Scan for the cell matching the given text and deliver its (X, Y) coordinate at center. 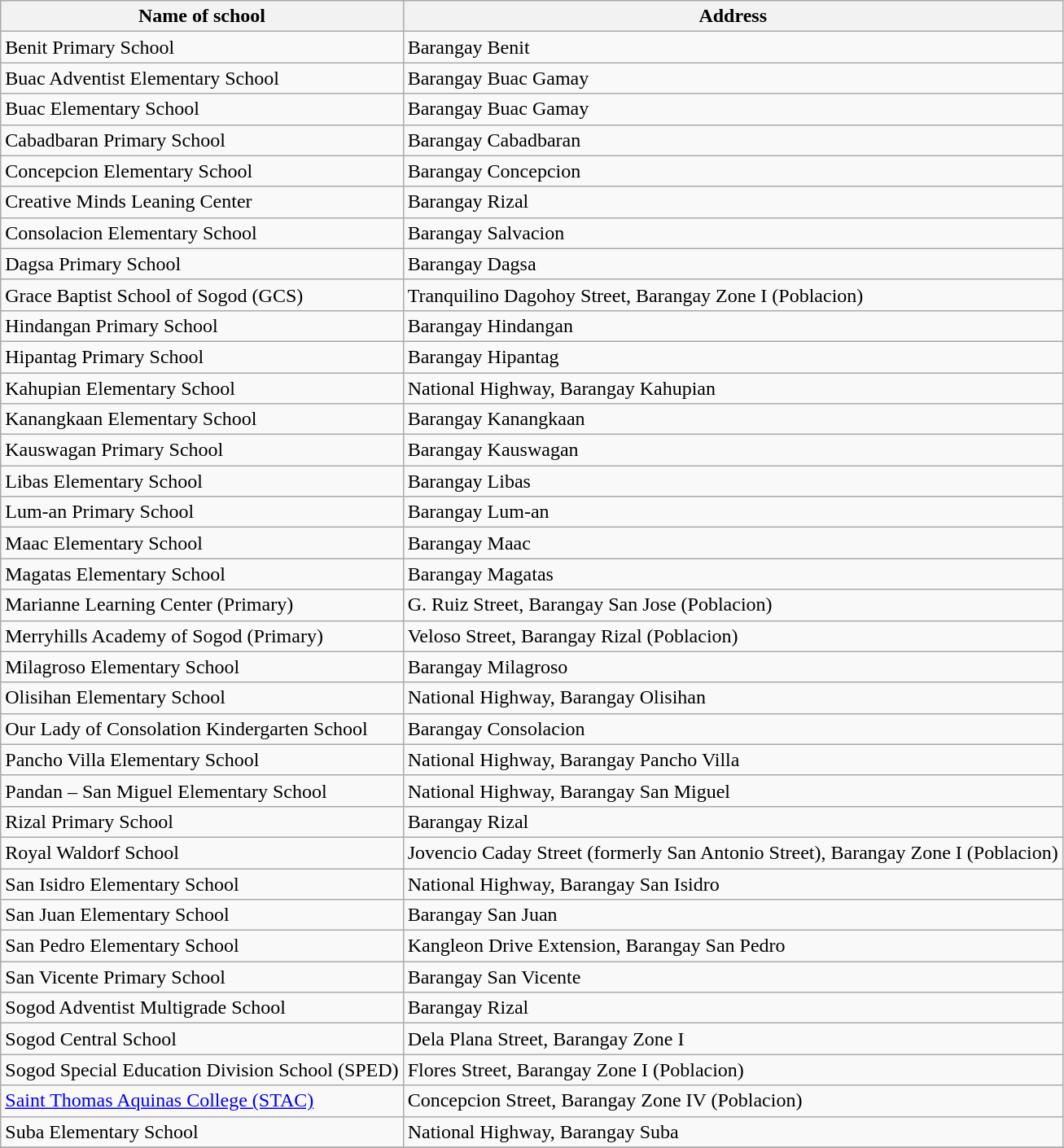
Cabadbaran Primary School (202, 140)
Royal Waldorf School (202, 852)
Our Lady of Consolation Kindergarten School (202, 729)
San Pedro Elementary School (202, 946)
Name of school (202, 16)
San Vicente Primary School (202, 977)
Maac Elementary School (202, 543)
Barangay San Vicente (733, 977)
Kanangkaan Elementary School (202, 419)
Barangay Maac (733, 543)
Kauswagan Primary School (202, 450)
Dagsa Primary School (202, 264)
Veloso Street, Barangay Rizal (Poblacion) (733, 636)
Flores Street, Barangay Zone I (Poblacion) (733, 1070)
Barangay Hipantag (733, 357)
Sogod Central School (202, 1039)
Milagroso Elementary School (202, 667)
Barangay Dagsa (733, 264)
Rizal Primary School (202, 822)
Merryhills Academy of Sogod (Primary) (202, 636)
Barangay San Juan (733, 915)
Pandan – San Miguel Elementary School (202, 791)
Barangay Lum-an (733, 512)
G. Ruiz Street, Barangay San Jose (Poblacion) (733, 605)
Hindangan Primary School (202, 326)
Barangay Libas (733, 481)
Barangay Kanangkaan (733, 419)
Address (733, 16)
Kangleon Drive Extension, Barangay San Pedro (733, 946)
San Isidro Elementary School (202, 883)
Barangay Milagroso (733, 667)
Creative Minds Leaning Center (202, 202)
Hipantag Primary School (202, 357)
Lum-an Primary School (202, 512)
Buac Adventist Elementary School (202, 78)
Barangay Magatas (733, 574)
Concepcion Street, Barangay Zone IV (Poblacion) (733, 1101)
Concepcion Elementary School (202, 171)
Kahupian Elementary School (202, 388)
Saint Thomas Aquinas College (STAC) (202, 1101)
Grace Baptist School of Sogod (GCS) (202, 295)
Marianne Learning Center (Primary) (202, 605)
Suba Elementary School (202, 1132)
Consolacion Elementary School (202, 233)
Barangay Kauswagan (733, 450)
Barangay Consolacion (733, 729)
Barangay Cabadbaran (733, 140)
Barangay Salvacion (733, 233)
Olisihan Elementary School (202, 698)
National Highway, Barangay Suba (733, 1132)
San Juan Elementary School (202, 915)
Barangay Hindangan (733, 326)
Buac Elementary School (202, 109)
Sogod Special Education Division School (SPED) (202, 1070)
National Highway, Barangay Olisihan (733, 698)
National Highway, Barangay Kahupian (733, 388)
Magatas Elementary School (202, 574)
National Highway, Barangay Pancho Villa (733, 760)
Tranquilino Dagohoy Street, Barangay Zone I (Poblacion) (733, 295)
National Highway, Barangay San Miguel (733, 791)
Pancho Villa Elementary School (202, 760)
Barangay Benit (733, 47)
Dela Plana Street, Barangay Zone I (733, 1039)
Benit Primary School (202, 47)
National Highway, Barangay San Isidro (733, 883)
Jovencio Caday Street (formerly San Antonio Street), Barangay Zone I (Poblacion) (733, 852)
Barangay Concepcion (733, 171)
Libas Elementary School (202, 481)
Sogod Adventist Multigrade School (202, 1008)
